Detect which cell encompasses the target text, then output its [X, Y] center coordinate. 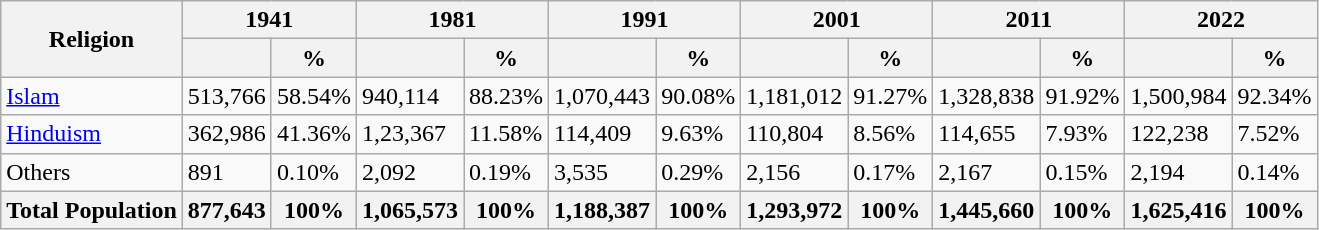
1,625,416 [1178, 210]
0.19% [506, 172]
362,986 [226, 134]
1,328,838 [986, 96]
92.34% [1274, 96]
940,114 [410, 96]
2,194 [1178, 172]
2011 [1029, 20]
0.29% [698, 172]
1,065,573 [410, 210]
2,092 [410, 172]
90.08% [698, 96]
114,409 [602, 134]
2,167 [986, 172]
1991 [645, 20]
1981 [452, 20]
11.58% [506, 134]
9.63% [698, 134]
3,535 [602, 172]
1941 [269, 20]
2,156 [794, 172]
88.23% [506, 96]
1,23,367 [410, 134]
Hinduism [92, 134]
8.56% [890, 134]
41.36% [314, 134]
2022 [1221, 20]
1,500,984 [1178, 96]
58.54% [314, 96]
2001 [837, 20]
0.15% [1082, 172]
114,655 [986, 134]
1,181,012 [794, 96]
0.17% [890, 172]
877,643 [226, 210]
513,766 [226, 96]
7.52% [1274, 134]
Others [92, 172]
1,188,387 [602, 210]
Islam [92, 96]
110,804 [794, 134]
1,293,972 [794, 210]
0.10% [314, 172]
Total Population [92, 210]
7.93% [1082, 134]
91.27% [890, 96]
891 [226, 172]
1,445,660 [986, 210]
122,238 [1178, 134]
91.92% [1082, 96]
0.14% [1274, 172]
1,070,443 [602, 96]
Religion [92, 39]
